Identify which cell holds the provided text, then report its [X, Y] central coordinate. 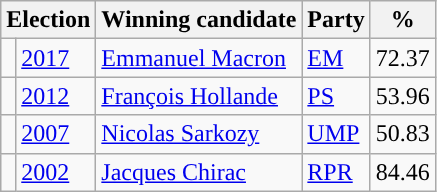
UMP [336, 134]
2017 [56, 58]
% [402, 20]
PS [336, 96]
Jacques Chirac [199, 172]
Election [48, 20]
2002 [56, 172]
Nicolas Sarkozy [199, 134]
François Hollande [199, 96]
Emmanuel Macron [199, 58]
Party [336, 20]
72.37 [402, 58]
2012 [56, 96]
Winning candidate [199, 20]
2007 [56, 134]
RPR [336, 172]
84.46 [402, 172]
53.96 [402, 96]
EM [336, 58]
50.83 [402, 134]
